Extract the (x, y) coordinate from the center of the cell holding the provided text.  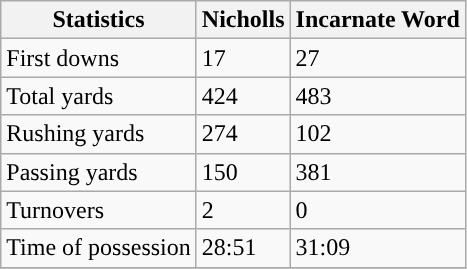
Time of possession (99, 248)
Passing yards (99, 172)
Incarnate Word (378, 20)
31:09 (378, 248)
424 (243, 96)
0 (378, 210)
28:51 (243, 248)
27 (378, 58)
17 (243, 58)
274 (243, 134)
Nicholls (243, 20)
150 (243, 172)
Rushing yards (99, 134)
381 (378, 172)
Turnovers (99, 210)
First downs (99, 58)
Total yards (99, 96)
Statistics (99, 20)
2 (243, 210)
483 (378, 96)
102 (378, 134)
